Scan for the cell matching the given text and deliver its [x, y] coordinate at center. 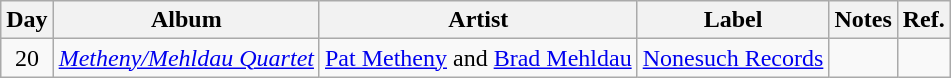
Day [27, 20]
Artist [478, 20]
Ref. [924, 20]
Nonesuch Records [733, 58]
Label [733, 20]
Album [186, 20]
Metheny/Mehldau Quartet [186, 58]
20 [27, 58]
Notes [863, 20]
Pat Metheny and Brad Mehldau [478, 58]
